Return (X, Y) of the center of cell containing provided text 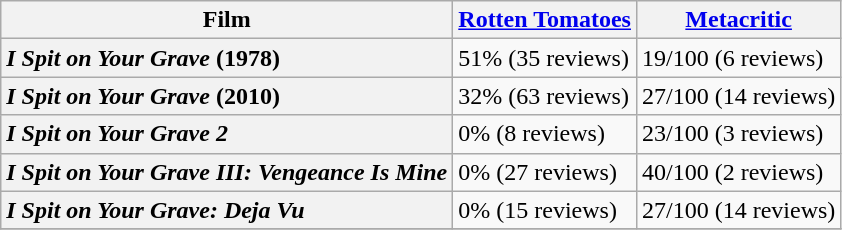
32% (63 reviews) (545, 96)
Rotten Tomatoes (545, 20)
Film (227, 20)
I Spit on Your Grave (2010) (227, 96)
I Spit on Your Grave: Deja Vu (227, 210)
I Spit on Your Grave (1978) (227, 58)
19/100 (6 reviews) (738, 58)
0% (15 reviews) (545, 210)
40/100 (2 reviews) (738, 172)
I Spit on Your Grave 2 (227, 134)
Metacritic (738, 20)
51% (35 reviews) (545, 58)
I Spit on Your Grave III: Vengeance Is Mine (227, 172)
0% (8 reviews) (545, 134)
0% (27 reviews) (545, 172)
23/100 (3 reviews) (738, 134)
